Return (x, y) of the center of cell containing provided text 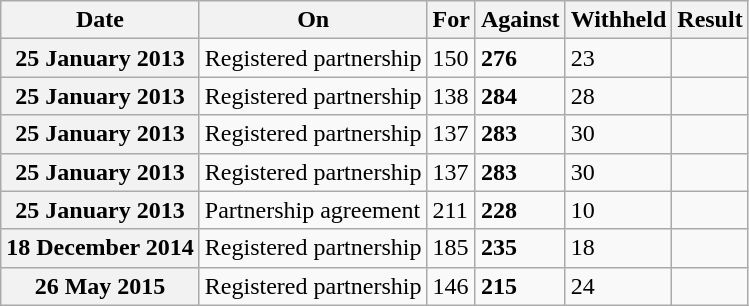
185 (451, 248)
28 (618, 96)
24 (618, 286)
For (451, 20)
Against (520, 20)
211 (451, 210)
235 (520, 248)
On (313, 20)
26 May 2015 (100, 286)
146 (451, 286)
Partnership agreement (313, 210)
18 (618, 248)
18 December 2014 (100, 248)
150 (451, 58)
Withheld (618, 20)
276 (520, 58)
138 (451, 96)
228 (520, 210)
284 (520, 96)
23 (618, 58)
Date (100, 20)
215 (520, 286)
Result (710, 20)
10 (618, 210)
